Identify which cell holds the provided text, then report its (x, y) central coordinate. 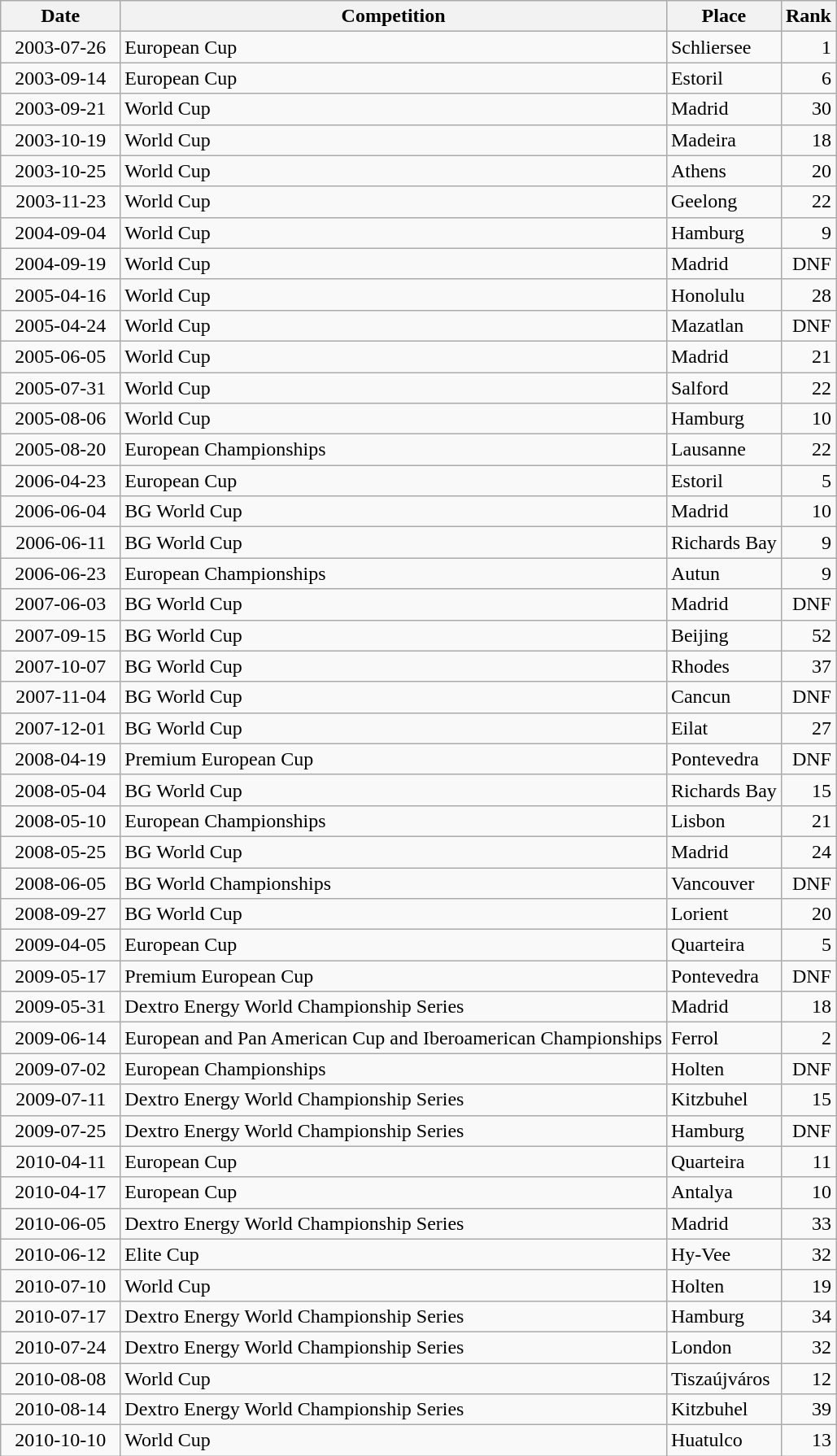
2005-07-31 (60, 388)
19 (809, 1285)
52 (809, 635)
European and Pan American Cup and Iberoamerican Championships (394, 1038)
1 (809, 47)
2006-06-11 (60, 543)
2009-04-05 (60, 945)
28 (809, 294)
2010-06-05 (60, 1223)
Lorient (724, 914)
Ferrol (724, 1038)
2003-09-14 (60, 78)
2003-07-26 (60, 47)
2009-07-25 (60, 1131)
2008-04-19 (60, 759)
Rhodes (724, 666)
2010-10-10 (60, 1441)
2010-06-12 (60, 1254)
11 (809, 1162)
BG World Championships (394, 883)
2006-04-23 (60, 481)
2003-11-23 (60, 202)
39 (809, 1410)
2005-08-06 (60, 419)
34 (809, 1316)
Geelong (724, 202)
Huatulco (724, 1441)
2005-04-16 (60, 294)
2010-07-17 (60, 1316)
2010-07-24 (60, 1347)
2008-05-10 (60, 821)
2009-05-31 (60, 1007)
30 (809, 109)
London (724, 1347)
13 (809, 1441)
2 (809, 1038)
2005-06-05 (60, 356)
2007-06-03 (60, 604)
Mazatlan (724, 325)
24 (809, 852)
Madeira (724, 140)
2010-07-10 (60, 1285)
Date (60, 16)
Elite Cup (394, 1254)
2007-11-04 (60, 697)
37 (809, 666)
Athens (724, 171)
2010-08-08 (60, 1379)
6 (809, 78)
2005-04-24 (60, 325)
2003-09-21 (60, 109)
Tiszaújváros (724, 1379)
2008-05-25 (60, 852)
Beijing (724, 635)
2003-10-19 (60, 140)
2004-09-04 (60, 233)
Hy-Vee (724, 1254)
12 (809, 1379)
2009-07-11 (60, 1100)
Honolulu (724, 294)
2008-09-27 (60, 914)
2010-08-14 (60, 1410)
2008-05-04 (60, 790)
2010-04-11 (60, 1162)
2007-09-15 (60, 635)
2009-06-14 (60, 1038)
2003-10-25 (60, 171)
2004-09-19 (60, 264)
2005-08-20 (60, 450)
Place (724, 16)
Competition (394, 16)
2006-06-23 (60, 573)
Eilat (724, 728)
2009-05-17 (60, 976)
Antalya (724, 1192)
2007-10-07 (60, 666)
2006-06-04 (60, 512)
Schliersee (724, 47)
33 (809, 1223)
Vancouver (724, 883)
2007-12-01 (60, 728)
2008-06-05 (60, 883)
2010-04-17 (60, 1192)
2009-07-02 (60, 1069)
Cancun (724, 697)
Lausanne (724, 450)
Autun (724, 573)
27 (809, 728)
Salford (724, 388)
Lisbon (724, 821)
Rank (809, 16)
